Identify which cell holds the provided text, then report its (X, Y) central coordinate. 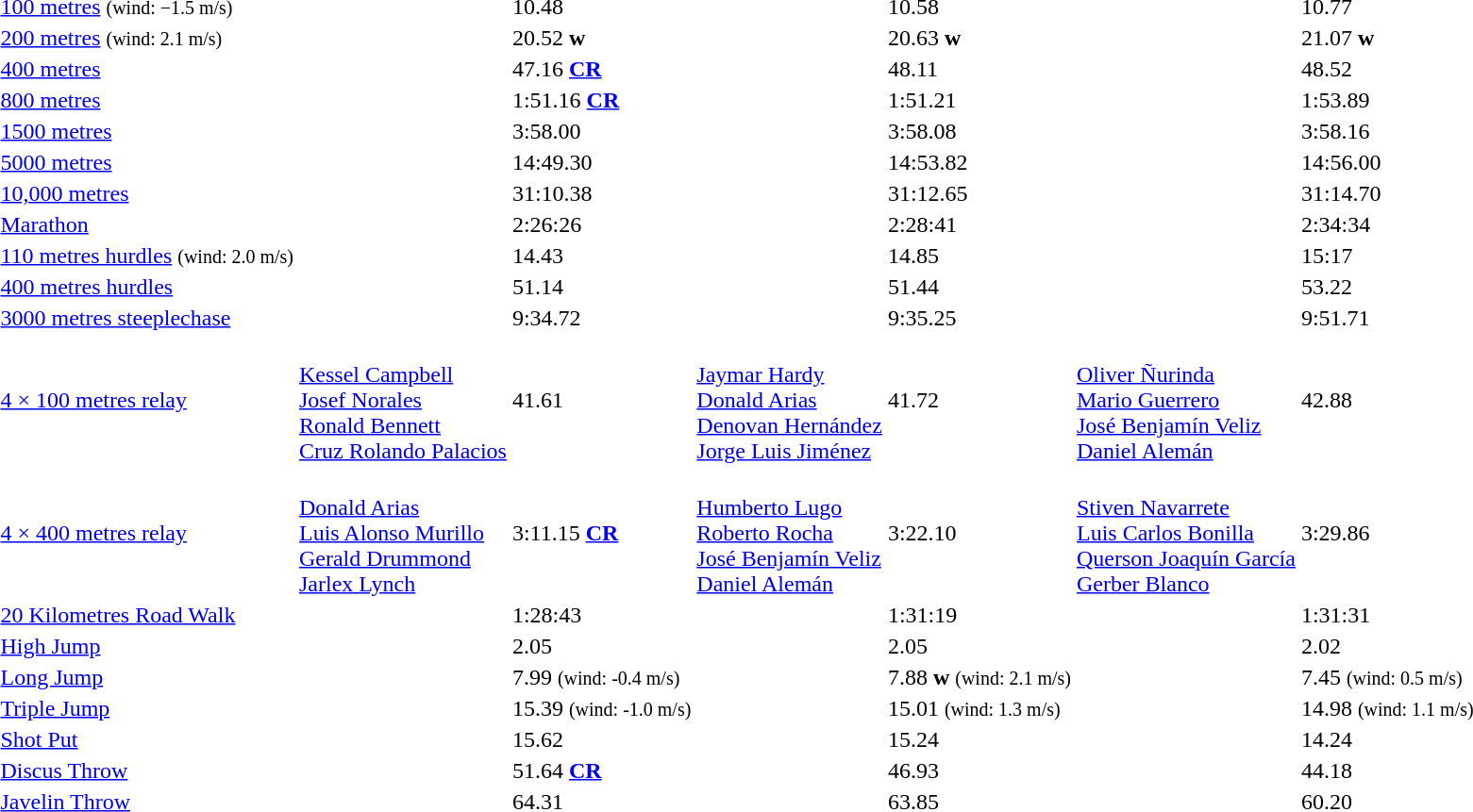
51.14 (601, 287)
46.93 (979, 771)
48.11 (979, 69)
14.43 (601, 256)
3:11.15 CR (601, 533)
7.99 (wind: -0.4 m/s) (601, 677)
3:58.08 (979, 131)
9:35.25 (979, 318)
14:49.30 (601, 162)
Oliver Ñurinda Mario Guerrero José Benjamín Veliz Daniel Alemán (1185, 400)
Donald Arias Luis Alonso Murillo Gerald Drummond Jarlex Lynch (402, 533)
20.63 w (979, 38)
20.52 w (601, 38)
Humberto Lugo Roberto Rocha José Benjamín Veliz Daniel Alemán (790, 533)
1:51.21 (979, 100)
1:31:19 (979, 615)
31:12.65 (979, 193)
15.62 (601, 739)
41.61 (601, 400)
47.16 CR (601, 69)
Kessel Campbell Josef Norales Ronald Bennett Cruz Rolando Palacios (402, 400)
Stiven Navarrete Luis Carlos Bonilla Querson Joaquín García Gerber Blanco (1185, 533)
2:26:26 (601, 224)
3:58.00 (601, 131)
1:28:43 (601, 615)
15.39 (wind: -1.0 m/s) (601, 708)
41.72 (979, 400)
31:10.38 (601, 193)
2:28:41 (979, 224)
14.85 (979, 256)
51.64 CR (601, 771)
14:53.82 (979, 162)
51.44 (979, 287)
15.01 (wind: 1.3 m/s) (979, 708)
7.88 w (wind: 2.1 m/s) (979, 677)
1:51.16 CR (601, 100)
9:34.72 (601, 318)
Jaymar Hardy Donald Arias Denovan Hernández Jorge Luis Jiménez (790, 400)
15.24 (979, 739)
3:22.10 (979, 533)
